Detect which cell encompasses the target text, then output its [x, y] center coordinate. 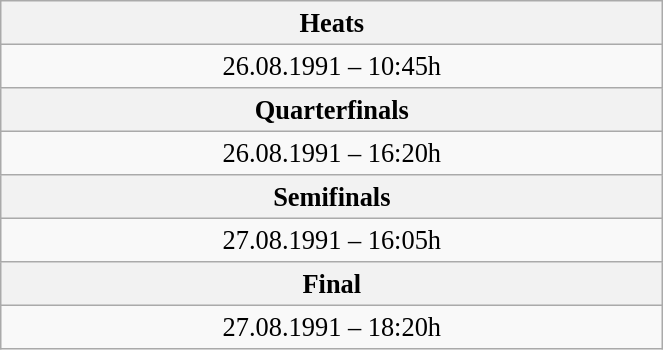
26.08.1991 – 16:20h [332, 153]
Semifinals [332, 197]
27.08.1991 – 16:05h [332, 240]
Quarterfinals [332, 109]
26.08.1991 – 10:45h [332, 66]
Final [332, 284]
27.08.1991 – 18:20h [332, 327]
Heats [332, 22]
